Output the (X, Y) coordinate of the center of the cell containing the given text.  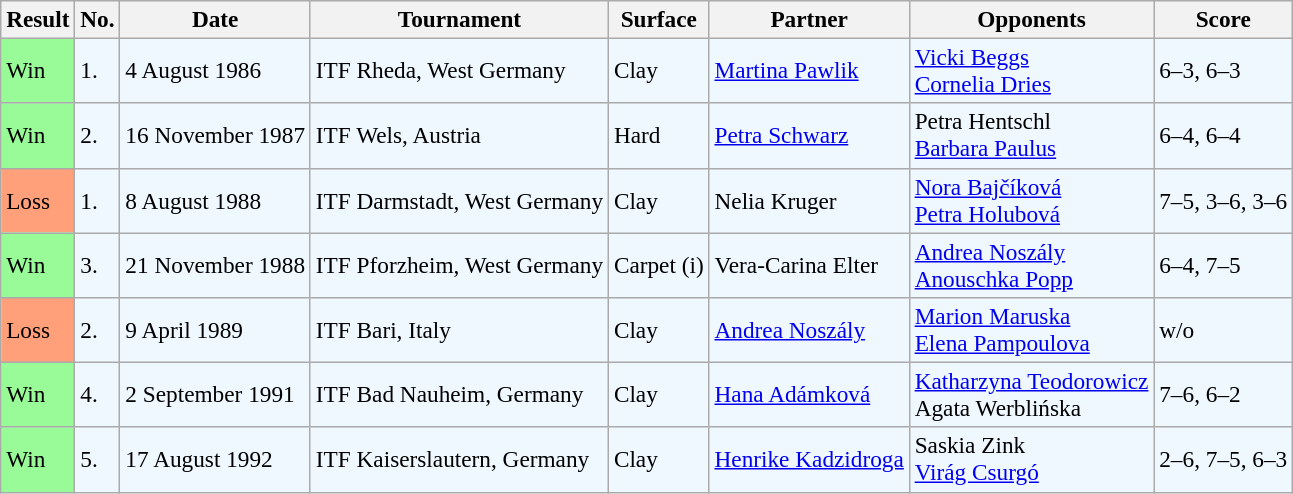
ITF Wels, Austria (459, 136)
16 November 1987 (215, 136)
Petra Hentschl Barbara Paulus (1032, 136)
Tournament (459, 19)
6–4, 7–5 (1224, 264)
Result (38, 19)
Katharzyna Teodorowicz Agata Werblińska (1032, 394)
2 September 1991 (215, 394)
Vicki Beggs Cornelia Dries (1032, 70)
Saskia Zink Virág Csurgó (1032, 460)
Henrike Kadzidroga (809, 460)
Nelia Kruger (809, 200)
4 August 1986 (215, 70)
Hard (658, 136)
Martina Pawlik (809, 70)
Marion Maruska Elena Pampoulova (1032, 330)
Hana Adámková (809, 394)
9 April 1989 (215, 330)
ITF Bad Nauheim, Germany (459, 394)
3. (98, 264)
8 August 1988 (215, 200)
ITF Pforzheim, West Germany (459, 264)
Score (1224, 19)
No. (98, 19)
Opponents (1032, 19)
Date (215, 19)
4. (98, 394)
Partner (809, 19)
6–4, 6–4 (1224, 136)
17 August 1992 (215, 460)
Andrea Noszály Anouschka Popp (1032, 264)
ITF Rheda, West Germany (459, 70)
7–6, 6–2 (1224, 394)
2–6, 7–5, 6–3 (1224, 460)
7–5, 3–6, 3–6 (1224, 200)
21 November 1988 (215, 264)
Carpet (i) (658, 264)
Petra Schwarz (809, 136)
Vera-Carina Elter (809, 264)
ITF Kaiserslautern, Germany (459, 460)
w/o (1224, 330)
Andrea Noszály (809, 330)
ITF Darmstadt, West Germany (459, 200)
5. (98, 460)
ITF Bari, Italy (459, 330)
6–3, 6–3 (1224, 70)
Nora Bajčíková Petra Holubová (1032, 200)
Surface (658, 19)
